Find where the given text appears and provide that cell's center as [X, Y] coordinate. 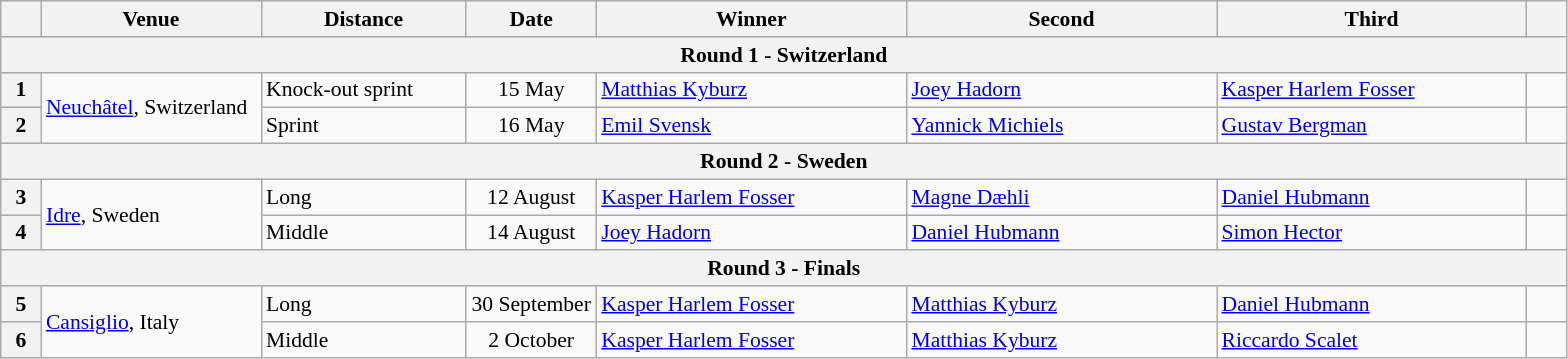
Round 2 - Sweden [784, 162]
Knock-out sprint [364, 90]
Date [531, 19]
Emil Svensk [751, 126]
Second [1061, 19]
Sprint [364, 126]
Winner [751, 19]
Distance [364, 19]
14 August [531, 233]
Riccardo Scalet [1371, 340]
12 August [531, 197]
Third [1371, 19]
Round 1 - Switzerland [784, 55]
Round 3 - Finals [784, 269]
1 [21, 90]
6 [21, 340]
Neuchâtel, Switzerland [151, 108]
16 May [531, 126]
30 September [531, 304]
15 May [531, 90]
Yannick Michiels [1061, 126]
4 [21, 233]
2 [21, 126]
2 October [531, 340]
Magne Dæhli [1061, 197]
3 [21, 197]
Simon Hector [1371, 233]
5 [21, 304]
Gustav Bergman [1371, 126]
Cansiglio, Italy [151, 322]
Venue [151, 19]
Idre, Sweden [151, 214]
